For the text-containing cell, return its midpoint in [x, y] coordinate format. 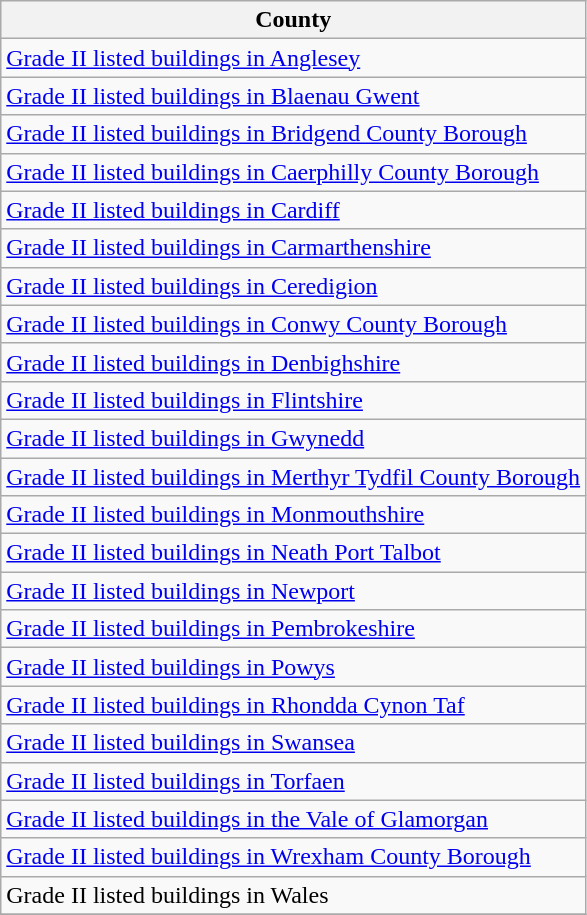
Grade II listed buildings in Torfaen [294, 781]
Grade II listed buildings in Anglesey [294, 58]
Grade II listed buildings in Newport [294, 591]
Grade II listed buildings in Swansea [294, 743]
Grade II listed buildings in Merthyr Tydfil County Borough [294, 477]
Grade II listed buildings in the Vale of Glamorgan [294, 819]
Grade II listed buildings in Ceredigion [294, 286]
Grade II listed buildings in Pembrokeshire [294, 629]
Grade II listed buildings in Wrexham County Borough [294, 857]
Grade II listed buildings in Monmouthshire [294, 515]
County [294, 20]
Grade II listed buildings in Blaenau Gwent [294, 96]
Grade II listed buildings in Gwynedd [294, 438]
Grade II listed buildings in Cardiff [294, 210]
Grade II listed buildings in Wales [294, 895]
Grade II listed buildings in Caerphilly County Borough [294, 172]
Grade II listed buildings in Neath Port Talbot [294, 553]
Grade II listed buildings in Denbighshire [294, 362]
Grade II listed buildings in Powys [294, 667]
Grade II listed buildings in Conwy County Borough [294, 324]
Grade II listed buildings in Rhondda Cynon Taf [294, 705]
Grade II listed buildings in Carmarthenshire [294, 248]
Grade II listed buildings in Bridgend County Borough [294, 134]
Grade II listed buildings in Flintshire [294, 400]
